Extract the [X, Y] coordinate from the center of the cell holding the provided text.  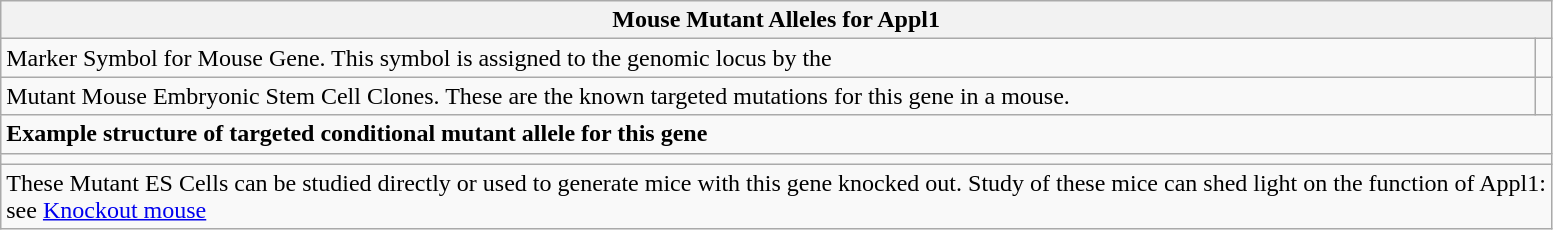
Mutant Mouse Embryonic Stem Cell Clones. These are the known targeted mutations for this gene in a mouse. [768, 96]
Example structure of targeted conditional mutant allele for this gene [776, 134]
Marker Symbol for Mouse Gene. This symbol is assigned to the genomic locus by the [768, 58]
Mouse Mutant Alleles for Appl1 [776, 20]
